Return [x, y] of the center of cell containing provided text 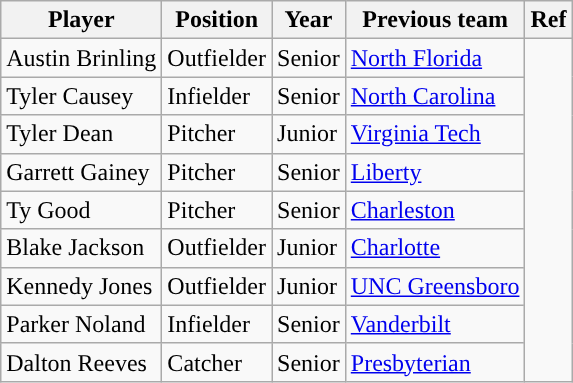
North Florida [435, 58]
UNC Greensboro [435, 286]
Charleston [435, 210]
Year [309, 20]
Garrett Gainey [82, 172]
Tyler Causey [82, 96]
Austin Brinling [82, 58]
Parker Noland [82, 324]
Ty Good [82, 210]
Vanderbilt [435, 324]
Blake Jackson [82, 248]
Position [217, 20]
Ref [548, 20]
Previous team [435, 20]
Presbyterian [435, 362]
Virginia Tech [435, 134]
Dalton Reeves [82, 362]
Liberty [435, 172]
Tyler Dean [82, 134]
Catcher [217, 362]
Player [82, 20]
Kennedy Jones [82, 286]
Charlotte [435, 248]
North Carolina [435, 96]
